Provide the [x, y] coordinate of the cell's center where the given text is located.  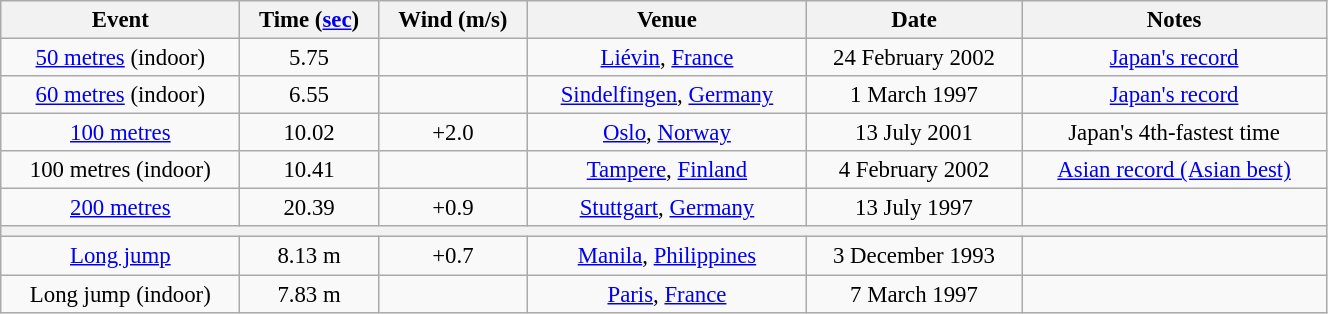
Sindelfingen, Germany [668, 95]
Oslo, Norway [668, 133]
100 metres [120, 133]
Time (sec) [309, 20]
7 March 1997 [914, 294]
13 July 1997 [914, 208]
5.75 [309, 58]
13 July 2001 [914, 133]
Event [120, 20]
200 metres [120, 208]
3 December 1993 [914, 256]
+0.9 [452, 208]
Stuttgart, Germany [668, 208]
+0.7 [452, 256]
4 February 2002 [914, 170]
6.55 [309, 95]
Long jump [120, 256]
Notes [1174, 20]
1 March 1997 [914, 95]
10.41 [309, 170]
24 February 2002 [914, 58]
Long jump (indoor) [120, 294]
7.83 m [309, 294]
Japan's 4th-fastest time [1174, 133]
Paris, France [668, 294]
+2.0 [452, 133]
Date [914, 20]
Liévin, France [668, 58]
Tampere, Finland [668, 170]
Manila, Philippines [668, 256]
60 metres (indoor) [120, 95]
Venue [668, 20]
20.39 [309, 208]
50 metres (indoor) [120, 58]
Wind (m/s) [452, 20]
10.02 [309, 133]
8.13 m [309, 256]
Asian record (Asian best) [1174, 170]
100 metres (indoor) [120, 170]
